Search for the cell housing the specified text and yield its (X, Y) center coordinate. 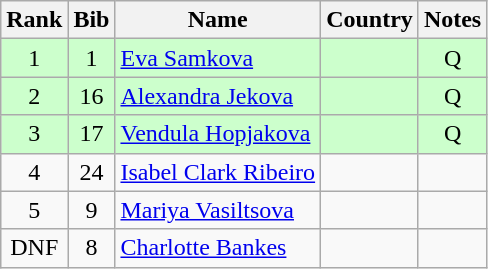
Isabel Clark Ribeiro (218, 172)
8 (92, 248)
2 (34, 96)
Rank (34, 20)
Bib (92, 20)
Notes (452, 20)
Alexandra Jekova (218, 96)
Charlotte Bankes (218, 248)
5 (34, 210)
9 (92, 210)
17 (92, 134)
16 (92, 96)
3 (34, 134)
Mariya Vasiltsova (218, 210)
24 (92, 172)
Country (370, 20)
Eva Samkova (218, 58)
DNF (34, 248)
Name (218, 20)
Vendula Hopjakova (218, 134)
4 (34, 172)
